Determine the [x, y] coordinate at the center of the cell enclosing the given text.  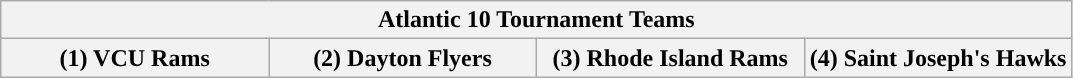
(4) Saint Joseph's Hawks [938, 58]
Atlantic 10 Tournament Teams [536, 20]
(1) VCU Rams [135, 58]
(2) Dayton Flyers [403, 58]
(3) Rhode Island Rams [670, 58]
